Return the [x, y] coordinate for the center point of the cell that contains the specified text.  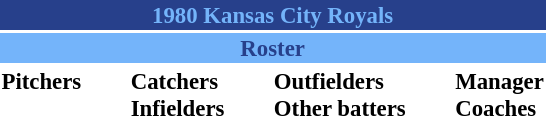
1980 Kansas City Royals [272, 15]
Roster [272, 48]
